Pinpoint the cell where the given text exists, returning its (X, Y) midpoint coordinate. 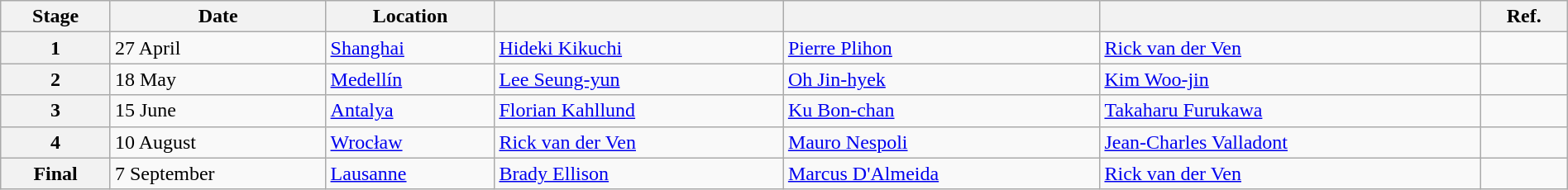
27 April (218, 48)
1 (56, 48)
Ku Bon-chan (941, 111)
Location (410, 17)
15 June (218, 111)
7 September (218, 173)
Marcus D'Almeida (941, 173)
Hideki Kikuchi (638, 48)
Date (218, 17)
Pierre Plihon (941, 48)
Mauro Nespoli (941, 142)
4 (56, 142)
Takaharu Furukawa (1290, 111)
Medellín (410, 79)
Final (56, 173)
Lee Seung-yun (638, 79)
Stage (56, 17)
Antalya (410, 111)
Florian Kahllund (638, 111)
Ref. (1523, 17)
Wrocław (410, 142)
Shanghai (410, 48)
Brady Ellison (638, 173)
Kim Woo-jin (1290, 79)
Jean-Charles Valladont (1290, 142)
10 August (218, 142)
18 May (218, 79)
2 (56, 79)
Lausanne (410, 173)
Oh Jin-hyek (941, 79)
3 (56, 111)
